Return (X, Y) of the center of cell containing provided text 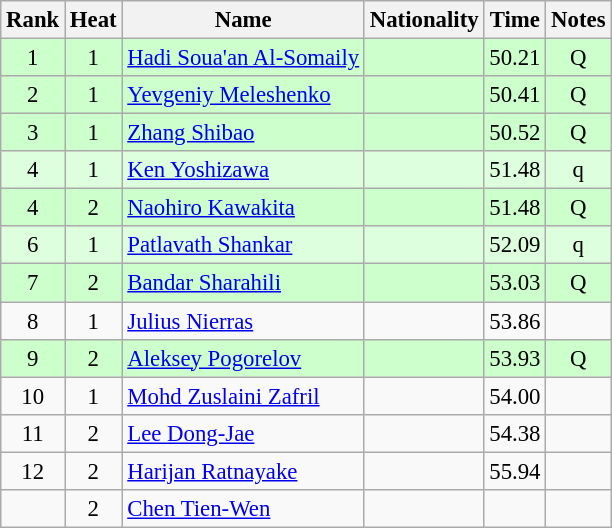
50.52 (515, 133)
Name (244, 20)
Rank (33, 20)
55.94 (515, 471)
Hadi Soua'an Al-Somaily (244, 58)
Zhang Shibao (244, 133)
6 (33, 245)
Nationality (424, 20)
53.86 (515, 321)
52.09 (515, 245)
Harijan Ratnayake (244, 471)
Bandar Sharahili (244, 283)
Ken Yoshizawa (244, 170)
50.41 (515, 95)
Heat (94, 20)
11 (33, 433)
53.03 (515, 283)
Yevgeniy Meleshenko (244, 95)
Naohiro Kawakita (244, 208)
Mohd Zuslaini Zafril (244, 396)
Patlavath Shankar (244, 245)
10 (33, 396)
Time (515, 20)
12 (33, 471)
53.93 (515, 358)
Chen Tien-Wen (244, 509)
3 (33, 133)
9 (33, 358)
54.38 (515, 433)
Julius Nierras (244, 321)
54.00 (515, 396)
Aleksey Pogorelov (244, 358)
Lee Dong-Jae (244, 433)
Notes (578, 20)
7 (33, 283)
8 (33, 321)
50.21 (515, 58)
